For the text-containing cell, return its midpoint in (x, y) coordinate format. 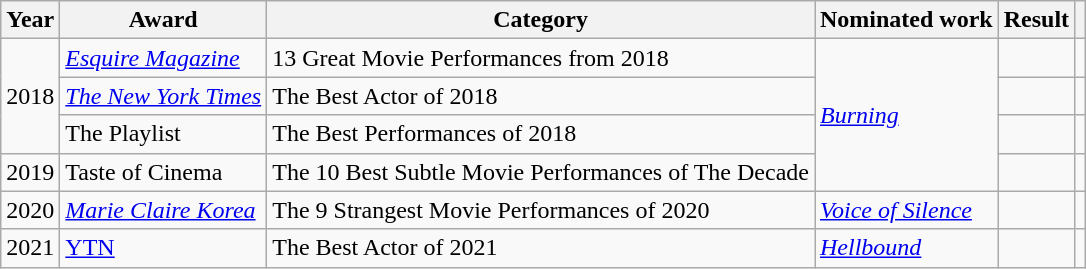
Hellbound (906, 248)
The 10 Best Subtle Movie Performances of The Decade (541, 172)
The New York Times (164, 96)
13 Great Movie Performances from 2018 (541, 58)
The 9 Strangest Movie Performances of 2020 (541, 210)
Burning (906, 115)
The Playlist (164, 134)
Category (541, 20)
2019 (30, 172)
Award (164, 20)
YTN (164, 248)
2018 (30, 96)
Taste of Cinema (164, 172)
Result (1036, 20)
Year (30, 20)
The Best Performances of 2018 (541, 134)
The Best Actor of 2021 (541, 248)
Voice of Silence (906, 210)
The Best Actor of 2018 (541, 96)
Marie Claire Korea (164, 210)
Esquire Magazine (164, 58)
2020 (30, 210)
Nominated work (906, 20)
2021 (30, 248)
